Return the [X, Y] coordinate for the center point of the cell that contains the specified text.  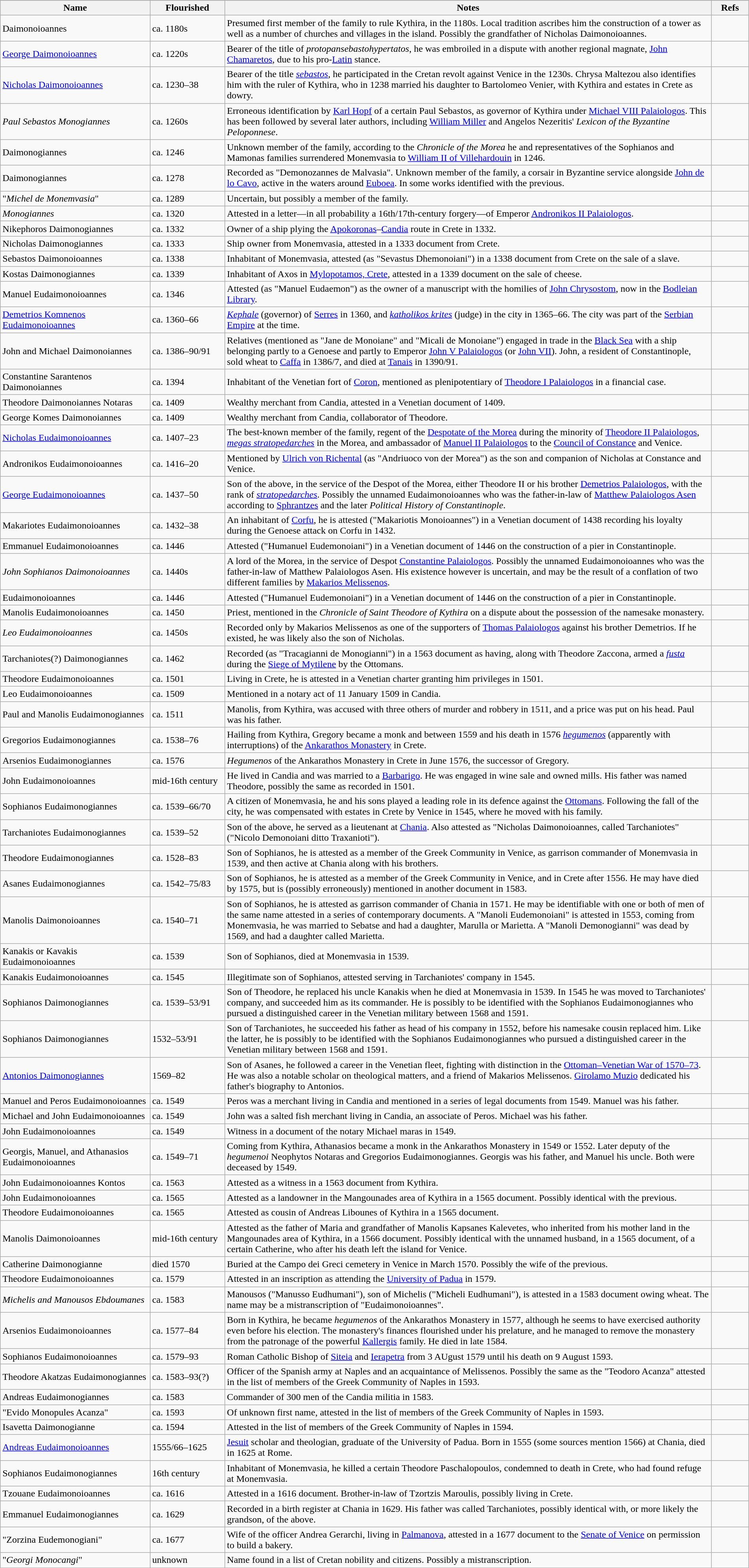
Sophianos Eudaimonoioannes [75, 1356]
Theodore Daimonoiannes Notaras [75, 402]
ca. 1549–71 [187, 1157]
ca. 1338 [187, 259]
Daimonoioannes [75, 28]
ca. 1511 [187, 715]
Illegitimate son of Sophianos, attested serving in Tarchaniotes' company in 1545. [468, 977]
Refs [730, 8]
Attested as a witness in a 1563 document from Kythira. [468, 1183]
Mentioned by Ulrich von Richental (as "Andriuoco von der Morea") as the son and companion of Nicholas at Constance and Venice. [468, 463]
Wealthy merchant from Candia, collaborator of Theodore. [468, 417]
Demetrios Komnenos Eudaimonoioannes [75, 320]
Michael and John Eudaimonoioannes [75, 1116]
ca. 1509 [187, 694]
Inhabitant of the Venetian fort of Coron, mentioned as plenipotentiary of Theodore I Palaiologos in a financial case. [468, 382]
ca. 1278 [187, 178]
Tzouane Eudaimonoioannes [75, 1494]
Wealthy merchant from Candia, attested in a Venetian document of 1409. [468, 402]
ca. 1246 [187, 153]
ca. 1542–75/83 [187, 884]
Manolis, from Kythira, was accused with three others of murder and robbery in 1511, and a price was put on his head. Paul was his father. [468, 715]
ca. 1437–50 [187, 494]
Commander of 300 men of the Candia militia in 1583. [468, 1397]
George Eudaimonoioannes [75, 494]
Theodore Akatzas Eudaimonogiannes [75, 1376]
Name found in a list of Cretan nobility and citizens. Possibly a mistranscription. [468, 1560]
ca. 1450s [187, 632]
Inhabitant of Monemvasia, he killed a certain Theodore Paschalopoulos, condemned to death in Crete, who had found refuge at Monemvasia. [468, 1474]
Attested (as "Manuel Eudaemon") as the owner of a manuscript with the homilies of John Chrysostom, now in the Bodleian Library. [468, 294]
unknown [187, 1560]
ca. 1339 [187, 274]
Attested in the list of members of the Greek Community of Naples in 1594. [468, 1427]
ca. 1539 [187, 957]
Constantine Sarantenos Daimonoiannes [75, 382]
Attested as a landowner in the Mangounades area of Kythira in a 1565 document. Possibly identical with the previous. [468, 1198]
Nikephoros Daimonogiannes [75, 228]
George Daimonoioannes [75, 54]
ca. 1320 [187, 213]
ca. 1407–23 [187, 438]
Andronikos Eudaimonoioannes [75, 463]
died 1570 [187, 1264]
John Eudaimonoioannes Kontos [75, 1183]
Peros was a merchant living in Candia and mentioned in a series of legal documents from 1549. Manuel was his father. [468, 1101]
ca. 1289 [187, 198]
ca. 1440s [187, 572]
ca. 1180s [187, 28]
Attested in a letter—in all probability a 16th/17th-century forgery—of Emperor Andronikos II Palaiologos. [468, 213]
Manuel and Peros Eudaimonoioannes [75, 1101]
Attested in a 1616 document. Brother-in-law of Tzortzis Maroulis, possibly living in Crete. [468, 1494]
Attested as cousin of Andreas Libounes of Kythira in a 1565 document. [468, 1213]
Nicholas Daimonogiannes [75, 243]
ca. 1579 [187, 1279]
Hegumenos of the Ankarathos Monastery in Crete in June 1576, the successor of Gregory. [468, 760]
John was a salted fish merchant living in Candia, an associate of Peros. Michael was his father. [468, 1116]
ca. 1563 [187, 1183]
Flourished [187, 8]
ca. 1360–66 [187, 320]
Paul and Manolis Eudaimonogiannes [75, 715]
ca. 1540–71 [187, 920]
ca. 1528–83 [187, 858]
ca. 1432–38 [187, 526]
Nicholas Eudaimonoioannes [75, 438]
Emmanuel Eudaimonoioannes [75, 546]
ca. 1579–93 [187, 1356]
Antonios Daimonogiannes [75, 1075]
"Georgi Monocangi" [75, 1560]
ca. 1539–53/91 [187, 1002]
Sebastos Daimonoioannes [75, 259]
Of unknown first name, attested in the list of members of the Greek Community of Naples in 1593. [468, 1412]
Living in Crete, he is attested in a Venetian charter granting him privileges in 1501. [468, 679]
Attested in an inscription as attending the University of Padua in 1579. [468, 1279]
ca. 1332 [187, 228]
Monogiannes [75, 213]
Kanakis or Kavakis Eudaimonoioannes [75, 957]
ca. 1576 [187, 760]
Son of Sophianos, died at Monemvasia in 1539. [468, 957]
ca. 1416–20 [187, 463]
Georgis, Manuel, and Athanasios Eudaimonoioannes [75, 1157]
ca. 1545 [187, 977]
"Evido Monopules Acanza" [75, 1412]
ca. 1594 [187, 1427]
Mentioned in a notary act of 11 January 1509 in Candia. [468, 694]
Andreas Eudaimonogiannes [75, 1397]
Notes [468, 8]
ca. 1333 [187, 243]
Ship owner from Monemvasia, attested in a 1333 document from Crete. [468, 243]
Arsenios Eudaimonoioannes [75, 1330]
John Sophianos Daimonoioannes [75, 572]
ca. 1616 [187, 1494]
"Zorzina Eudemonogiani" [75, 1540]
Owner of a ship plying the Apokoronas–Candia route in Crete in 1332. [468, 228]
Nicholas Daimonoioannes [75, 85]
Witness in a document of the notary Michael maras in 1549. [468, 1131]
ca. 1539–52 [187, 832]
ca. 1593 [187, 1412]
ca. 1501 [187, 679]
ca. 1386–90/91 [187, 351]
Theodore Eudaimonogiannes [75, 858]
Manuel Eudaimonoioannes [75, 294]
Manolis Eudaimonoioannes [75, 612]
1569–82 [187, 1075]
ca. 1260s [187, 121]
Tarchaniotes(?) Daimonogiannes [75, 659]
Andreas Eudaimonoioannes [75, 1447]
ca. 1539–66/70 [187, 806]
Kanakis Eudaimonoioannes [75, 977]
Gregorios Eudaimonogiannes [75, 740]
Arsenios Eudaimonogiannes [75, 760]
Emmanuel Eudaimonogiannes [75, 1514]
Kephale (governor) of Serres in 1360, and katholikos krites (judge) in the city in 1365–66. The city was part of the Serbian Empire at the time. [468, 320]
Priest, mentioned in the Chronicle of Saint Theodore of Kythira on a dispute about the possession of the namesake monastery. [468, 612]
Catherine Daimonogianne [75, 1264]
Uncertain, but possibly a member of the family. [468, 198]
Jesuit scholar and theologian, graduate of the University of Padua. Born in 1555 (some sources mention 1566) at Chania, died in 1625 at Rome. [468, 1447]
Name [75, 8]
Roman Catholic Bishop of Siteia and Ierapetra from 3 AUgust 1579 until his death on 9 August 1593. [468, 1356]
1555/66–1625 [187, 1447]
ca. 1462 [187, 659]
ca. 1230–38 [187, 85]
ca. 1346 [187, 294]
Wife of the officer Andrea Gerarchi, living in Palmanova, attested in a 1677 document to the Senate of Venice on permission to build a bakery. [468, 1540]
Eudaimonoioannes [75, 597]
ca. 1629 [187, 1514]
Buried at the Campo dei Greci cemetery in Venice in March 1570. Possibly the wife of the previous. [468, 1264]
Inhabitant of Axos in Mylopotamos, Crete, attested in a 1339 document on the sale of cheese. [468, 274]
Michelis and Manousos Ebdoumanes [75, 1300]
ca. 1583–93(?) [187, 1376]
ca. 1220s [187, 54]
"Michel de Monemvasia" [75, 198]
ca. 1450 [187, 612]
Paul Sebastos Monogiannes [75, 121]
John and Michael Daimonoiannes [75, 351]
ca. 1577–84 [187, 1330]
16th century [187, 1474]
Asanes Eudaimonogiannes [75, 884]
Inhabitant of Monemvasia, attested (as "Sevastus Dhemonoiani") in a 1338 document from Crete on the sale of a slave. [468, 259]
Makariotes Eudaimonoioannes [75, 526]
ca. 1677 [187, 1540]
Kostas Daimonogiannes [75, 274]
Isavetta Daimonogianne [75, 1427]
ca. 1538–76 [187, 740]
ca. 1394 [187, 382]
Tarchaniotes Eudaimonogiannes [75, 832]
George Komes Daimonoiannes [75, 417]
1532–53/91 [187, 1039]
